Return the (x, y) coordinate for the center point of the cell that contains the specified text.  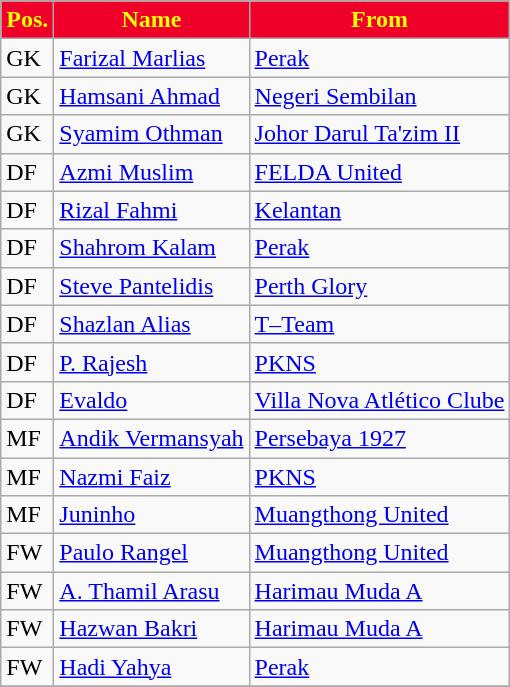
From (380, 20)
Hadi Yahya (152, 667)
P. Rajesh (152, 362)
Negeri Sembilan (380, 96)
Pos. (28, 20)
Villa Nova Atlético Clube (380, 400)
Hazwan Bakri (152, 629)
FELDA United (380, 172)
T–Team (380, 324)
Farizal Marlias (152, 58)
Syamim Othman (152, 134)
Paulo Rangel (152, 553)
Steve Pantelidis (152, 286)
Hamsani Ahmad (152, 96)
A. Thamil Arasu (152, 591)
Shazlan Alias (152, 324)
Azmi Muslim (152, 172)
Rizal Fahmi (152, 210)
Shahrom Kalam (152, 248)
Name (152, 20)
Andik Vermansyah (152, 438)
Juninho (152, 515)
Persebaya 1927 (380, 438)
Nazmi Faiz (152, 477)
Johor Darul Ta'zim II (380, 134)
Evaldo (152, 400)
Kelantan (380, 210)
Perth Glory (380, 286)
